Pinpoint the cell where the given text exists, returning its (X, Y) midpoint coordinate. 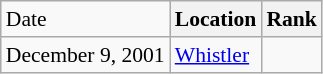
December 9, 2001 (86, 55)
Date (86, 19)
Whistler (216, 55)
Location (216, 19)
Rank (292, 19)
